Locate the cell with the specified text and output its (x, y) center coordinate. 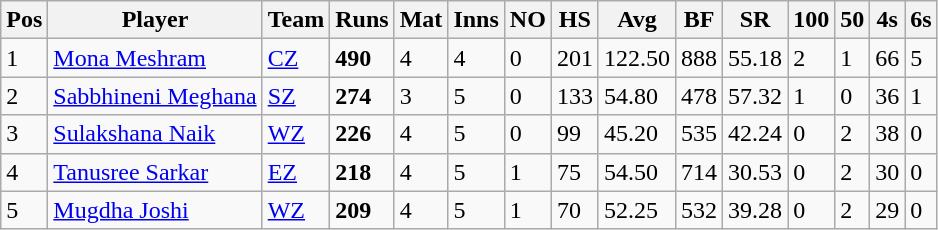
HS (574, 20)
Tanusree Sarkar (155, 172)
30.53 (756, 172)
Player (155, 20)
888 (698, 58)
NO (528, 20)
SR (756, 20)
535 (698, 134)
36 (888, 96)
532 (698, 210)
6s (921, 20)
57.32 (756, 96)
122.50 (636, 58)
Sabbhineni Meghana (155, 96)
66 (888, 58)
EZ (296, 172)
100 (812, 20)
75 (574, 172)
99 (574, 134)
38 (888, 134)
54.50 (636, 172)
30 (888, 172)
209 (362, 210)
Pos (24, 20)
50 (852, 20)
Avg (636, 20)
Sulakshana Naik (155, 134)
490 (362, 58)
Mugdha Joshi (155, 210)
478 (698, 96)
52.25 (636, 210)
45.20 (636, 134)
274 (362, 96)
Runs (362, 20)
55.18 (756, 58)
4s (888, 20)
133 (574, 96)
Inns (476, 20)
BF (698, 20)
218 (362, 172)
Mona Meshram (155, 58)
Mat (421, 20)
70 (574, 210)
39.28 (756, 210)
CZ (296, 58)
SZ (296, 96)
201 (574, 58)
226 (362, 134)
29 (888, 210)
714 (698, 172)
Team (296, 20)
54.80 (636, 96)
42.24 (756, 134)
